Return the [x, y] coordinate for the center point of the cell that contains the specified text.  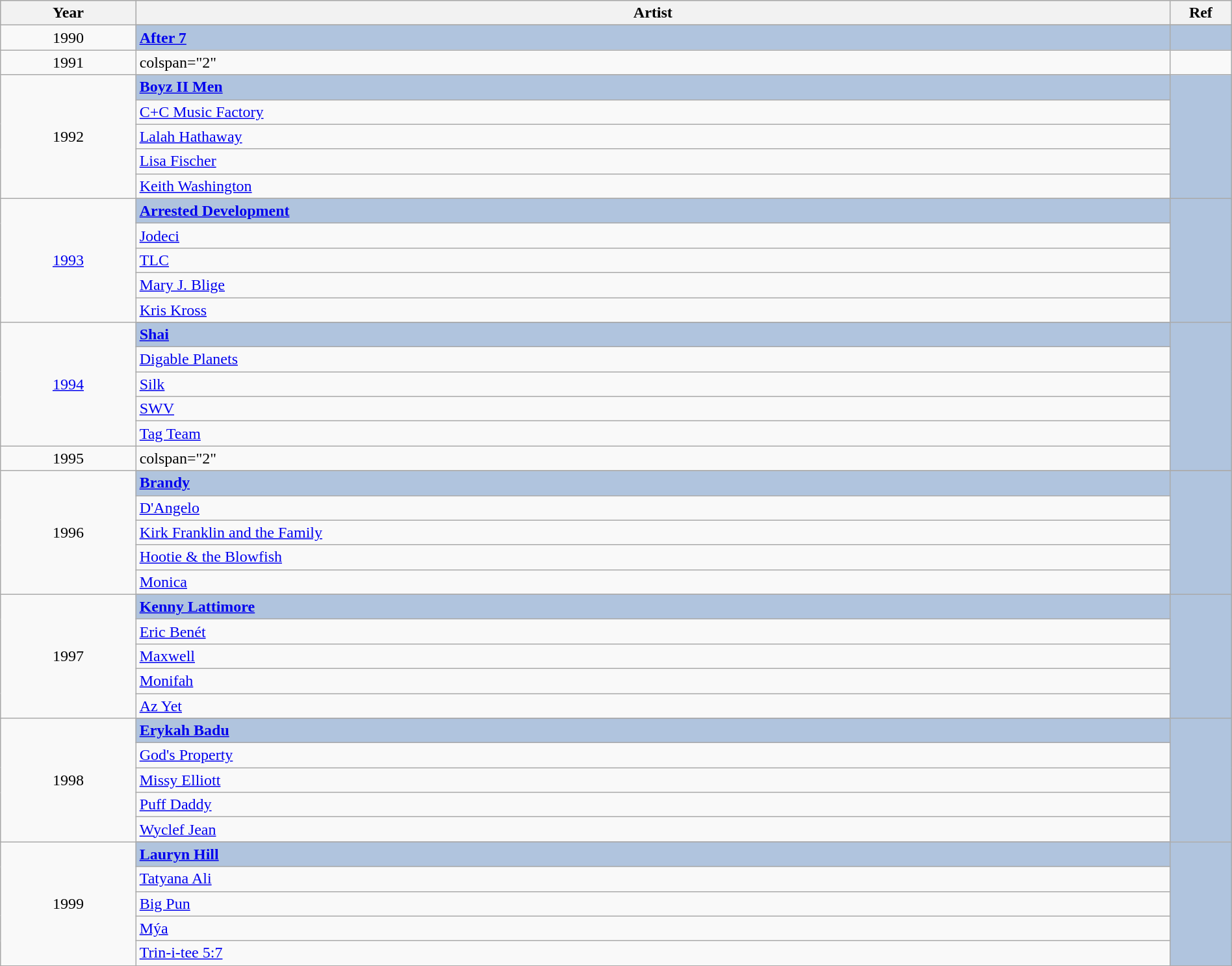
C+C Music Factory [652, 112]
After 7 [652, 38]
Kenny Lattimore [652, 607]
Ref [1201, 13]
1992 [68, 137]
Arrested Development [652, 211]
1999 [68, 904]
Lalah Hathaway [652, 137]
Trin-i-tee 5:7 [652, 953]
1995 [68, 458]
Artist [652, 13]
God's Property [652, 755]
1990 [68, 38]
Lauryn Hill [652, 854]
1994 [68, 384]
Kris Kross [652, 310]
1997 [68, 656]
TLC [652, 260]
D'Angelo [652, 508]
Keith Washington [652, 186]
Tatyana Ali [652, 879]
1993 [68, 260]
Big Pun [652, 904]
1991 [68, 62]
Missy Elliott [652, 780]
Jodeci [652, 235]
Maxwell [652, 656]
Erykah Badu [652, 731]
Brandy [652, 483]
Lisa Fischer [652, 161]
Hootie & the Blowfish [652, 557]
Kirk Franklin and the Family [652, 532]
Boyz II Men [652, 87]
Digable Planets [652, 359]
Wyclef Jean [652, 829]
Puff Daddy [652, 805]
Tag Team [652, 434]
Silk [652, 384]
1998 [68, 780]
Shai [652, 335]
SWV [652, 409]
Mary J. Blige [652, 285]
1996 [68, 532]
Eric Benét [652, 631]
Az Yet [652, 705]
Monifah [652, 681]
Mýa [652, 928]
Monica [652, 582]
Year [68, 13]
